Provide the (X, Y) coordinate of the cell's center where the given text is located.  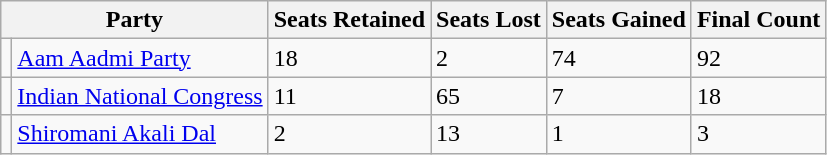
Seats Retained (349, 20)
13 (489, 134)
92 (758, 58)
74 (618, 58)
Shiromani Akali Dal (140, 134)
1 (618, 134)
Seats Gained (618, 20)
Party (134, 20)
3 (758, 134)
11 (349, 96)
Seats Lost (489, 20)
Indian National Congress (140, 96)
65 (489, 96)
Final Count (758, 20)
Aam Aadmi Party (140, 58)
7 (618, 96)
